Capture the cell that displays the provided text and extract its [x, y] central coordinate. 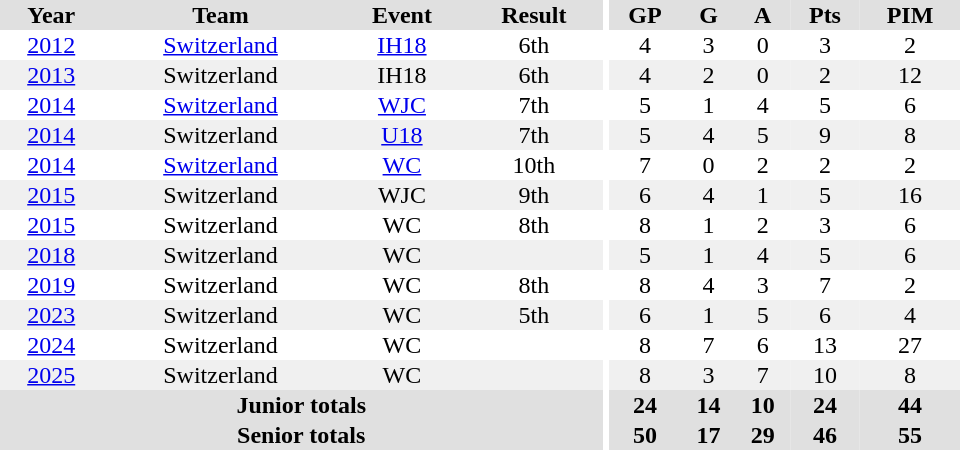
14 [708, 405]
U18 [402, 135]
GP [644, 15]
Result [534, 15]
Senior totals [301, 435]
2013 [51, 75]
27 [910, 345]
2023 [51, 315]
Junior totals [301, 405]
13 [825, 345]
29 [763, 435]
50 [644, 435]
2025 [51, 375]
A [763, 15]
Team [220, 15]
44 [910, 405]
9th [534, 195]
2018 [51, 255]
2012 [51, 45]
17 [708, 435]
G [708, 15]
PIM [910, 15]
12 [910, 75]
10th [534, 165]
Year [51, 15]
Event [402, 15]
Pts [825, 15]
55 [910, 435]
2019 [51, 285]
5th [534, 315]
9 [825, 135]
46 [825, 435]
2024 [51, 345]
16 [910, 195]
